Output the [X, Y] coordinate of the center of the cell containing the given text.  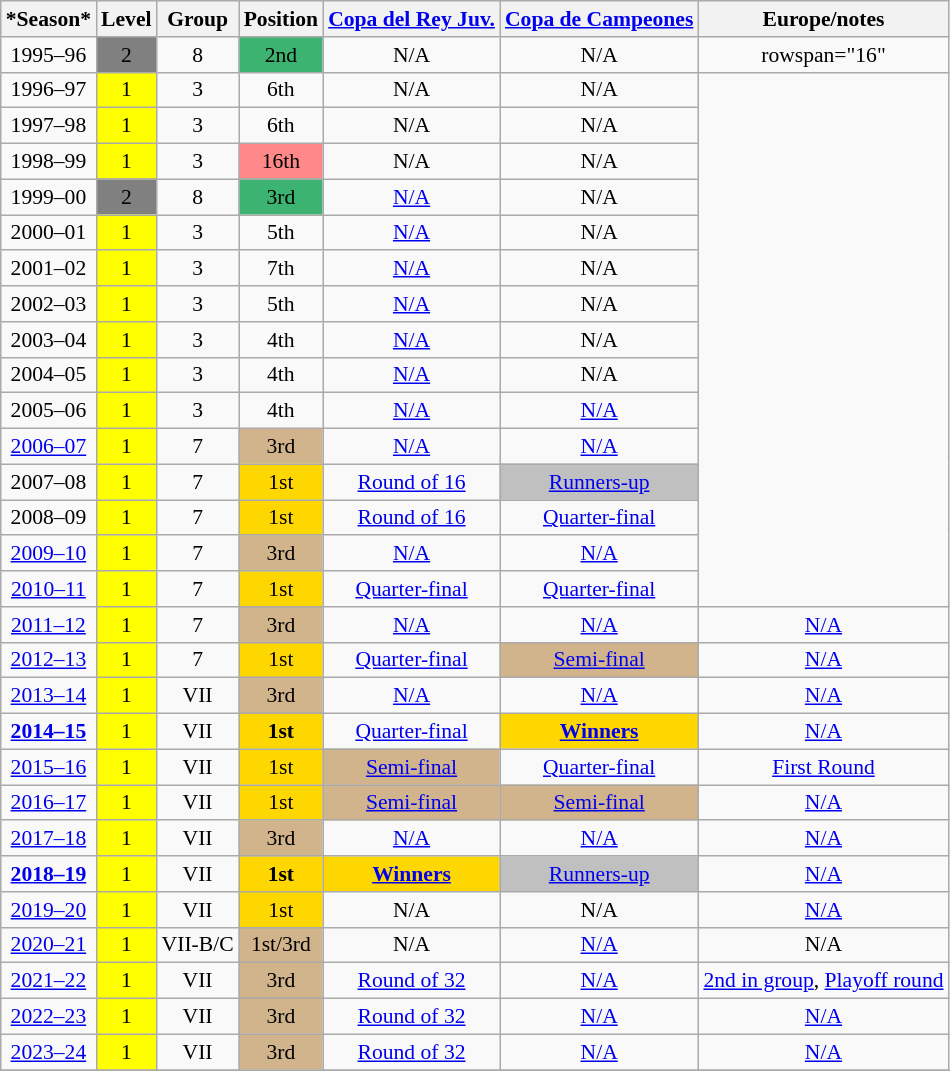
2007–08 [48, 482]
2012–13 [48, 660]
1st/3rd [281, 945]
2003–04 [48, 340]
1996–97 [48, 90]
2004–05 [48, 375]
Copa de Campeones [599, 19]
7th [281, 269]
Europe/notes [823, 19]
2014–15 [48, 732]
2006–07 [48, 447]
2nd [281, 55]
16th [281, 162]
1998–99 [48, 162]
1995–96 [48, 55]
2019–20 [48, 910]
2023–24 [48, 1052]
2015–16 [48, 767]
2005–06 [48, 411]
2nd in group, Playoff round [823, 981]
Level [126, 19]
2008–09 [48, 518]
2018–19 [48, 874]
*Season* [48, 19]
1999–00 [48, 197]
Position [281, 19]
First Round [823, 767]
2013–14 [48, 696]
1997–98 [48, 126]
2022–23 [48, 1017]
Copa del Rey Juv. [412, 19]
2002–03 [48, 304]
2001–02 [48, 269]
2000–01 [48, 233]
2017–18 [48, 839]
2010–11 [48, 589]
rowspan="16" [823, 55]
Group [198, 19]
VII-B/C [198, 945]
2020–21 [48, 945]
2009–10 [48, 554]
2021–22 [48, 981]
2011–12 [48, 625]
2016–17 [48, 803]
